Detect which cell encompasses the target text, then output its (x, y) center coordinate. 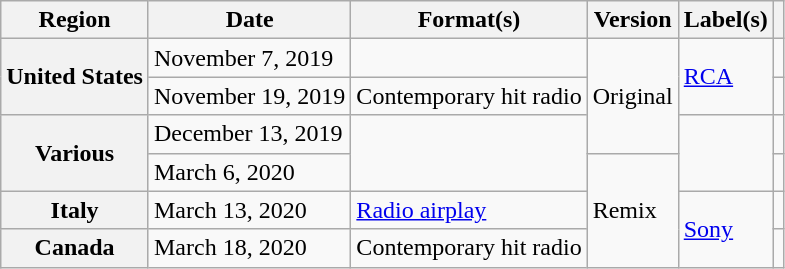
March 6, 2020 (249, 172)
Sony (726, 229)
Remix (632, 210)
Format(s) (469, 20)
Label(s) (726, 20)
Various (75, 153)
RCA (726, 77)
November 7, 2019 (249, 58)
Italy (75, 210)
Date (249, 20)
December 13, 2019 (249, 134)
March 18, 2020 (249, 248)
March 13, 2020 (249, 210)
Radio airplay (469, 210)
United States (75, 77)
Original (632, 96)
Version (632, 20)
November 19, 2019 (249, 96)
Canada (75, 248)
Region (75, 20)
